Scan for the cell matching the given text and deliver its (x, y) coordinate at center. 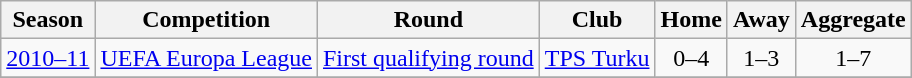
Season (48, 20)
0–4 (691, 58)
1–7 (853, 58)
TPS Turku (597, 58)
Aggregate (853, 20)
Club (597, 20)
Home (691, 20)
UEFA Europa League (206, 58)
2010–11 (48, 58)
1–3 (761, 58)
Competition (206, 20)
Away (761, 20)
First qualifying round (428, 58)
Round (428, 20)
